Locate the cell with the specified text and output its [X, Y] center coordinate. 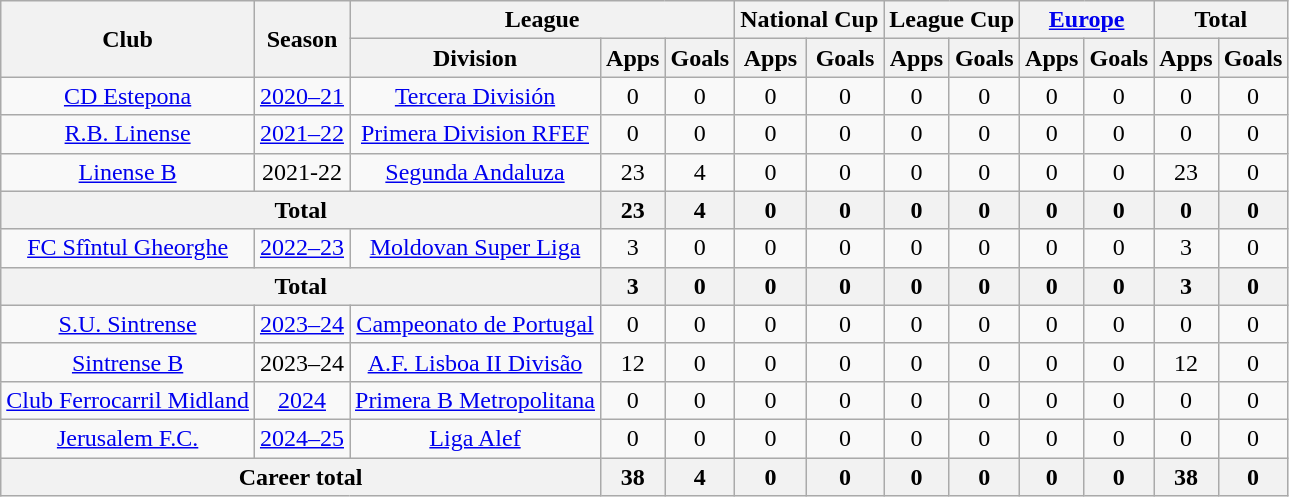
2022–23 [302, 248]
Campeonato de Portugal [476, 324]
Club [128, 39]
Tercera División [476, 96]
Club Ferrocarril Midland [128, 400]
Primera B Metropolitana [476, 400]
A.F. Lisboa II Divisão [476, 362]
Segunda Andaluza [476, 172]
League [542, 20]
2024–25 [302, 438]
Europe [1087, 20]
2021-22 [302, 172]
2021–22 [302, 134]
National Cup [810, 20]
Primera Division RFEF [476, 134]
2024 [302, 400]
FC Sfîntul Gheorghe [128, 248]
Division [476, 58]
Career total [301, 477]
Sintrense B [128, 362]
Moldovan Super Liga [476, 248]
CD Estepona [128, 96]
S.U. Sintrense [128, 324]
2020–21 [302, 96]
Season [302, 39]
League Cup [952, 20]
Jerusalem F.C. [128, 438]
Linense B [128, 172]
Liga Alef [476, 438]
R.B. Linense [128, 134]
